Find where the given text appears and provide that cell's center as (x, y) coordinate. 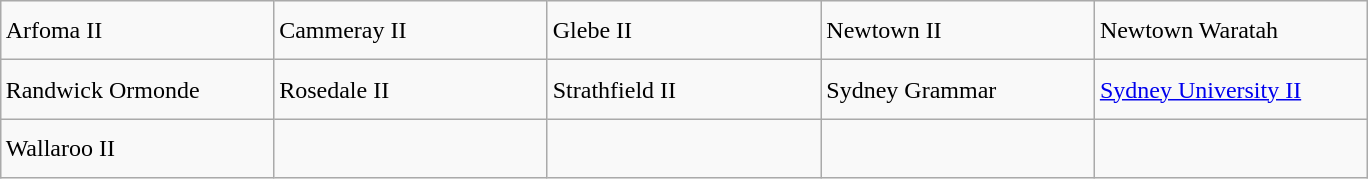
Wallaroo II (137, 148)
Cammeray II (411, 30)
Strathfield II (684, 90)
Sydney Grammar (958, 90)
Arfoma II (137, 30)
Newtown Waratah (1231, 30)
Glebe II (684, 30)
Rosedale II (411, 90)
Randwick Ormonde (137, 90)
Sydney University II (1231, 90)
Newtown II (958, 30)
